Return (X, Y) of the center of cell containing provided text 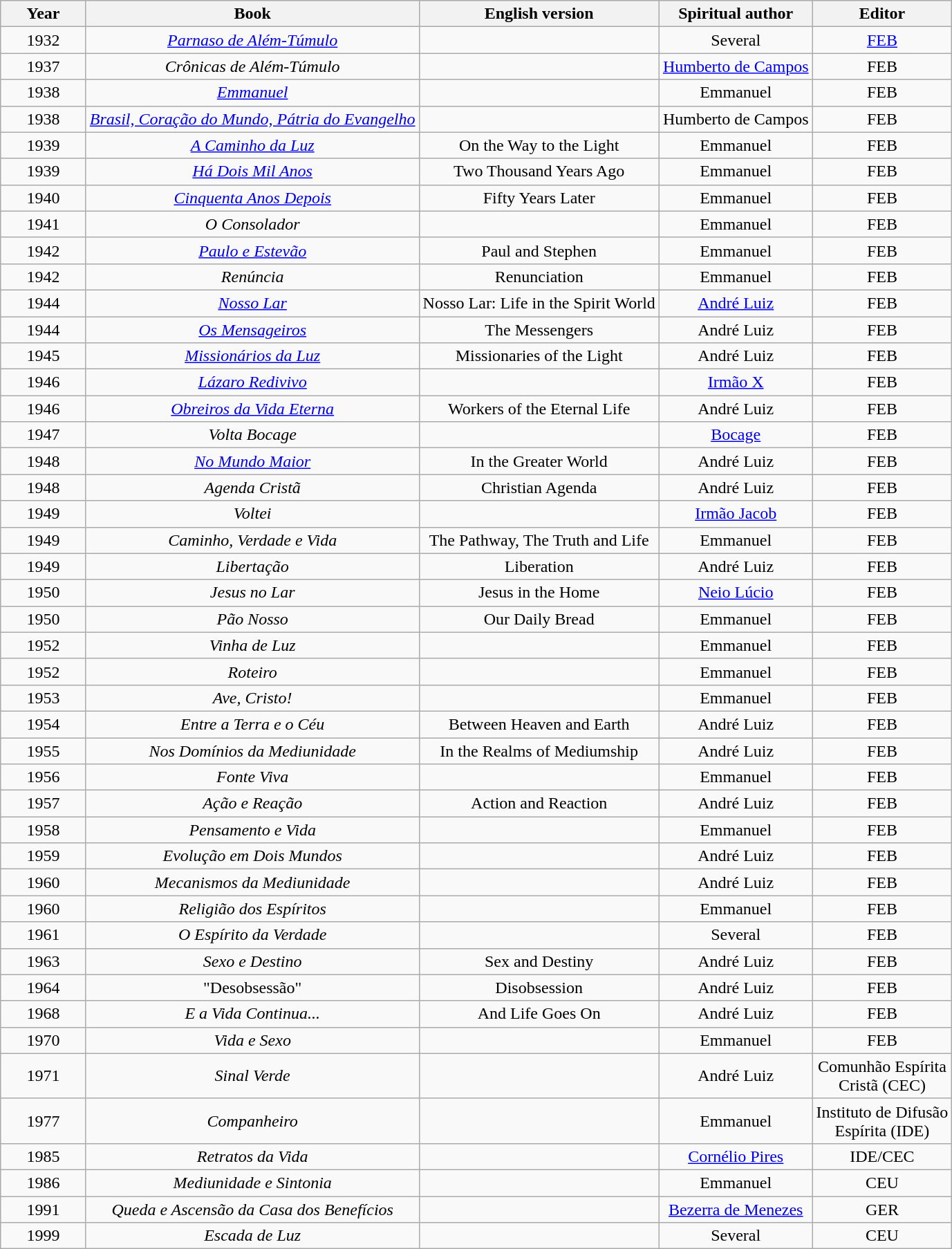
Book (252, 14)
1957 (44, 804)
Neio Lúcio (736, 593)
1991 (44, 1210)
Queda e Ascensão da Casa dos Benefícios (252, 1210)
Bocage (736, 435)
Ação e Reação (252, 804)
Instituto de DifusãoEspírita (IDE) (882, 1120)
1945 (44, 356)
Escada de Luz (252, 1236)
Entre a Terra e o Céu (252, 724)
1941 (44, 224)
Mediunidade e Sintonia (252, 1183)
1963 (44, 961)
Lázaro Redivivo (252, 382)
1961 (44, 935)
Crônicas de Além-Túmulo (252, 66)
Workers of the Eternal Life (539, 409)
Os Mensageiros (252, 330)
Action and Reaction (539, 804)
Nosso Lar (252, 303)
1959 (44, 856)
Renunciation (539, 277)
Religião dos Espíritos (252, 909)
Sex and Destiny (539, 961)
Missionários da Luz (252, 356)
O Consolador (252, 224)
Irmão Jacob (736, 514)
O Espírito da Verdade (252, 935)
Disobsession (539, 988)
1954 (44, 724)
Between Heaven and Earth (539, 724)
The Pathway, The Truth and Life (539, 540)
Roteiro (252, 672)
Cinquenta Anos Depois (252, 198)
1937 (44, 66)
1956 (44, 777)
1999 (44, 1236)
1977 (44, 1120)
Parnaso de Além-Túmulo (252, 40)
1955 (44, 750)
1958 (44, 830)
A Caminho da Luz (252, 145)
Editor (882, 14)
Nosso Lar: Life in the Spirit World (539, 303)
Jesus no Lar (252, 593)
Retratos da Vida (252, 1156)
English version (539, 14)
Fonte Viva (252, 777)
Jesus in the Home (539, 593)
Companheiro (252, 1120)
Renúncia (252, 277)
Irmão X (736, 382)
Evolução em Dois Mundos (252, 856)
Comunhão EspíritaCristã (CEC) (882, 1076)
No Mundo Maior (252, 461)
Caminho, Verdade e Vida (252, 540)
GER (882, 1210)
1953 (44, 698)
In the Realms of Mediumship (539, 750)
1932 (44, 40)
Sinal Verde (252, 1076)
And Life Goes On (539, 1014)
Year (44, 14)
Bezerra de Menezes (736, 1210)
Agenda Cristã (252, 488)
Our Daily Bread (539, 619)
Nos Domínios da Mediunidade (252, 750)
Vinha de Luz (252, 645)
1964 (44, 988)
Há Dois Mil Anos (252, 172)
In the Greater World (539, 461)
Libertação (252, 566)
Brasil, Coração do Mundo, Pátria do Evangelho (252, 119)
Spiritual author (736, 14)
The Messengers (539, 330)
1985 (44, 1156)
Fifty Years Later (539, 198)
Mecanismos da Mediunidade (252, 882)
Christian Agenda (539, 488)
Vida e Sexo (252, 1040)
Sexo e Destino (252, 961)
"Desobsessão" (252, 988)
Paulo e Estevão (252, 250)
Pensamento e Vida (252, 830)
1971 (44, 1076)
1940 (44, 198)
1968 (44, 1014)
On the Way to the Light (539, 145)
Missionaries of the Light (539, 356)
Liberation (539, 566)
Two Thousand Years Ago (539, 172)
IDE/CEC (882, 1156)
Volta Bocage (252, 435)
1986 (44, 1183)
1947 (44, 435)
E a Vida Continua... (252, 1014)
1970 (44, 1040)
Pão Nosso (252, 619)
Voltei (252, 514)
Cornélio Pires (736, 1156)
Obreiros da Vida Eterna (252, 409)
Paul and Stephen (539, 250)
Ave, Cristo! (252, 698)
